Output the (X, Y) coordinate of the center of the cell containing the given text.  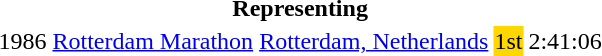
Rotterdam, Netherlands (374, 41)
1st (508, 41)
Rotterdam Marathon (153, 41)
